Pinpoint the cell where the given text exists, returning its (X, Y) midpoint coordinate. 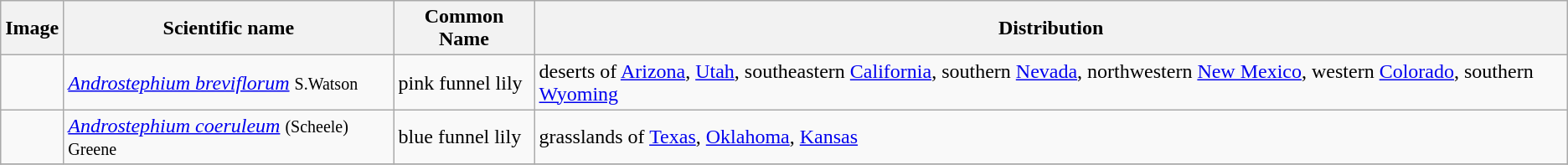
Common Name (464, 28)
Distribution (1050, 28)
Scientific name (229, 28)
grasslands of Texas, Oklahoma, Kansas (1050, 137)
deserts of Arizona, Utah, southeastern California, southern Nevada, northwestern New Mexico, western Colorado, southern Wyoming (1050, 82)
Androstephium coeruleum (Scheele) Greene (229, 137)
pink funnel lily (464, 82)
Image (32, 28)
blue funnel lily (464, 137)
Androstephium breviflorum S.Watson (229, 82)
